Identify which cell holds the provided text, then report its [X, Y] central coordinate. 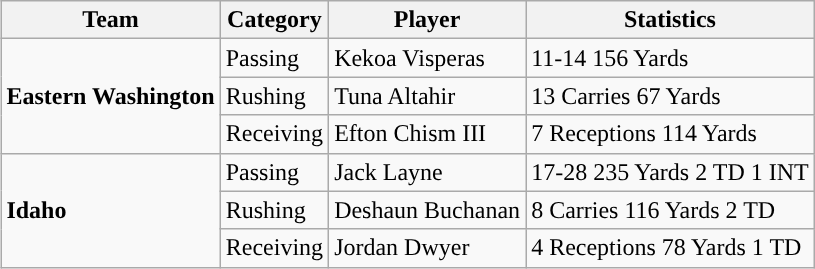
11-14 156 Yards [670, 58]
Team [110, 20]
Deshaun Buchanan [428, 210]
Player [428, 20]
Kekoa Visperas [428, 58]
Idaho [110, 210]
Category [274, 20]
Eastern Washington [110, 96]
Efton Chism III [428, 134]
Jordan Dwyer [428, 248]
Jack Layne [428, 172]
7 Receptions 114 Yards [670, 134]
8 Carries 116 Yards 2 TD [670, 210]
4 Receptions 78 Yards 1 TD [670, 248]
Statistics [670, 20]
13 Carries 67 Yards [670, 96]
17-28 235 Yards 2 TD 1 INT [670, 172]
Tuna Altahir [428, 96]
